Capture the cell that displays the provided text and extract its [X, Y] central coordinate. 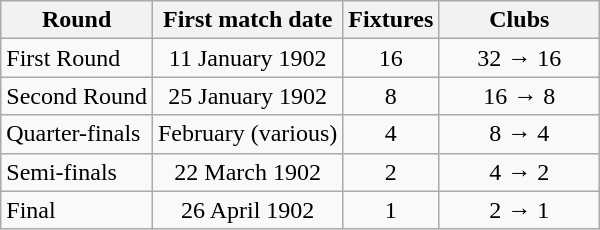
Second Round [77, 96]
22 March 1902 [247, 172]
11 January 1902 [247, 58]
25 January 1902 [247, 96]
Clubs [520, 20]
Round [77, 20]
2 [391, 172]
Fixtures [391, 20]
16 → 8 [520, 96]
8 → 4 [520, 134]
4 [391, 134]
Quarter-finals [77, 134]
First match date [247, 20]
Final [77, 210]
Semi-finals [77, 172]
32 → 16 [520, 58]
8 [391, 96]
2 → 1 [520, 210]
First Round [77, 58]
February (various) [247, 134]
4 → 2 [520, 172]
16 [391, 58]
26 April 1902 [247, 210]
1 [391, 210]
